Identify which cell holds the provided text, then report its (X, Y) central coordinate. 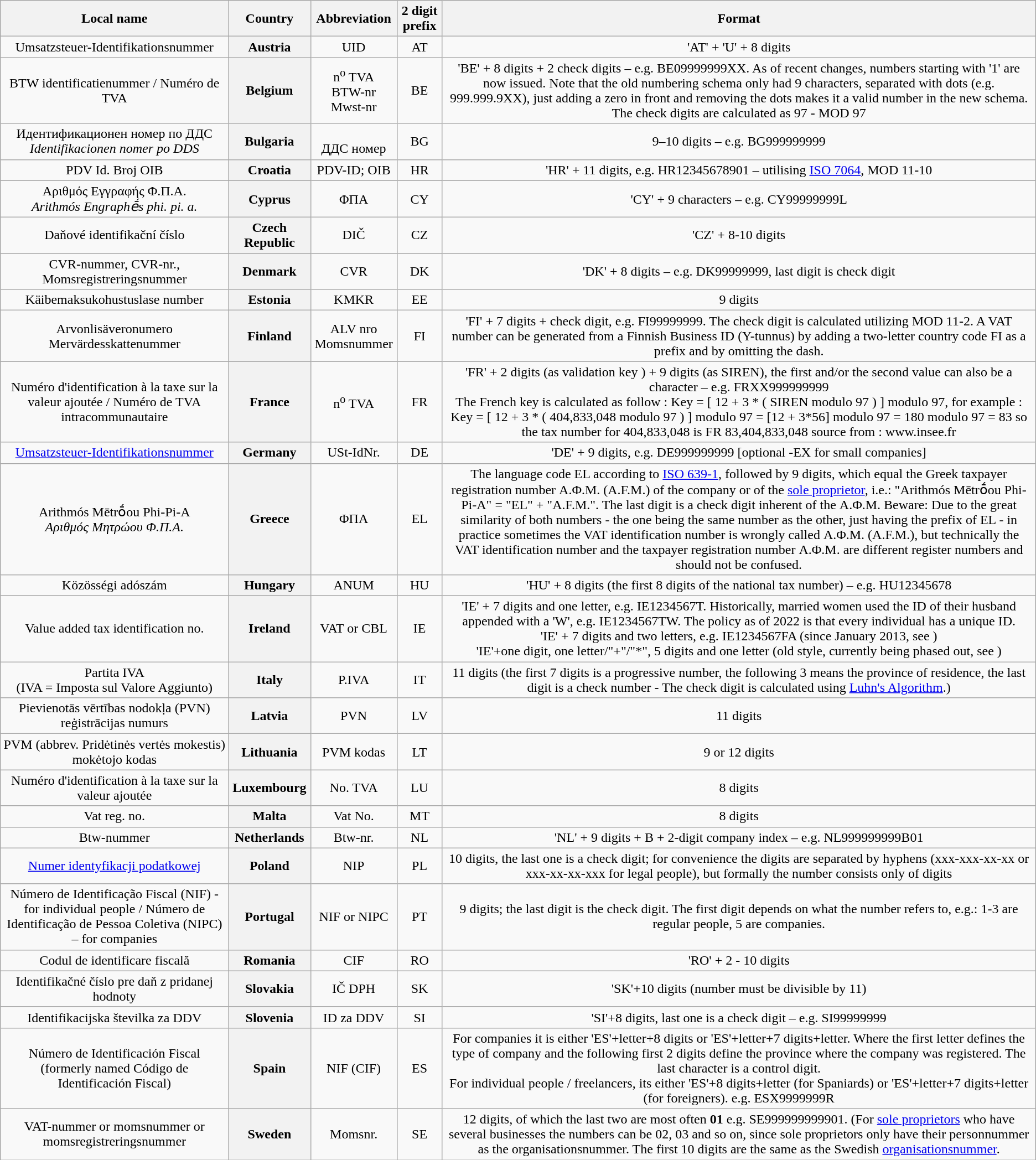
Btw-nummer (115, 837)
Spain (270, 1068)
Vat No. (354, 816)
'SI'+8 digits, last one is a check digit – e.g. SI99999999 (739, 1017)
'RO' + 2 - 10 digits (739, 960)
Btw-nr. (354, 837)
Czech Republic (270, 236)
MT (419, 816)
Greece (270, 519)
Ireland (270, 629)
HR (419, 170)
Format (739, 19)
SK (419, 988)
LV (419, 716)
Vat reg. no. (115, 816)
PVN (354, 716)
PVM kodas (354, 752)
Country (270, 19)
Local name (115, 19)
ANUM (354, 586)
EE (419, 300)
DK (419, 271)
Lithuania (270, 752)
Germany (270, 453)
NIF (CIF) (354, 1068)
CIF (354, 960)
9 digits (739, 300)
ID za DDV (354, 1017)
Identifikacijska številka za DDV (115, 1017)
Denmark (270, 271)
ALV nroMomsnummer (354, 336)
RO (419, 960)
CVR-nummer, CVR-nr., Momsregistreringsnummer (115, 271)
Slovakia (270, 988)
9 digits; the last digit is the check digit. The first digit depends on what the number refers to, e.g.: 1-3 are regular people, 5 are companies. (739, 916)
9–10 digits – e.g. BG999999999 (739, 142)
HU (419, 586)
'SK'+10 digits (number must be divisible by 11) (739, 988)
ДДС номер (354, 142)
Momsnr. (354, 1134)
Αριθμός Εγγραφής Φ.Π.Α.Arithmós Engraphḗs phi. pi. a. (115, 199)
Finland (270, 336)
UID (354, 47)
'NL' + 9 digits + B + 2-digit company index – e.g. NL999999999B01 (739, 837)
Austria (270, 47)
PVM (abbrev. Pridėtinės vertės mokestis) mokėtojo kodas (115, 752)
Netherlands (270, 837)
Numéro d'identification à la taxe sur la valeur ajoutée (115, 788)
'HU' + 8 digits (the first 8 digits of the national tax number) – e.g. HU12345678 (739, 586)
Croatia (270, 170)
IT (419, 680)
11 digits (739, 716)
ArvonlisäveronumeroMervärdesskattenummer (115, 336)
'CY' + 9 characters – e.g. CY99999999L (739, 199)
LT (419, 752)
DE (419, 453)
'AT' + 'U' + 8 digits (739, 47)
USt-IdNr. (354, 453)
Cyprus (270, 199)
CVR (354, 271)
CY (419, 199)
Portugal (270, 916)
PL (419, 866)
Slovenia (270, 1017)
'CZ' + 8-10 digits (739, 236)
Italy (270, 680)
IČ DPH (354, 988)
IE (419, 629)
EL (419, 519)
Latvia (270, 716)
Partita IVA(IVA = Imposta sul Valore Aggiunto) (115, 680)
no TVA (354, 402)
'DK' + 8 digits – e.g. DK99999999, last digit is check digit (739, 271)
SE (419, 1134)
Bulgaria (270, 142)
Hungary (270, 586)
PDV Id. Broj OIB (115, 170)
Número de Identificación Fiscal (formerly named Código de Identificación Fiscal) (115, 1068)
Käibemaksukohustuslase number (115, 300)
BE (419, 91)
SI (419, 1017)
Abbreviation (354, 19)
2 digit prefix (419, 19)
Número de Identificação Fiscal (NIF) - for individual people / Número de Identificação de Pessoa Coletiva (NIPC) – for companies (115, 916)
Romania (270, 960)
Közösségi adószám (115, 586)
FR (419, 402)
AT (419, 47)
NIF or NIPC (354, 916)
'HR' + 11 digits, e.g. HR12345678901 – utilising ISO 7064, MOD 11-10 (739, 170)
Arithmós Mētrṓou Phi-Pi-AΑριθμός Μητρώου Φ.Π.Α. (115, 519)
no TVABTW-nr Mwst-nr (354, 91)
Estonia (270, 300)
PDV-ID; OIB (354, 170)
ES (419, 1068)
9 or 12 digits (739, 752)
Pievienotās vērtības nodokļa (PVN) reģistrācijas numurs (115, 716)
PT (419, 916)
NIP (354, 866)
BG (419, 142)
Poland (270, 866)
Идентификационен номер по ДДСIdentifikacionen nomer po DDS (115, 142)
'DE' + 9 digits, e.g. DE999999999 [optional -EX for small companies] (739, 453)
France (270, 402)
NL (419, 837)
Belgium (270, 91)
Malta (270, 816)
Codul de identificare fiscală (115, 960)
Sweden (270, 1134)
No. TVA (354, 788)
Luxembourg (270, 788)
CZ (419, 236)
LU (419, 788)
VAT-nummer or momsnummer or momsregistreringsnummer (115, 1134)
Numer identyfikacji podatkowej (115, 866)
Daňové identifikační číslo (115, 236)
P.IVA (354, 680)
VAT or CBL (354, 629)
BTW identificatienummer / Numéro de TVA (115, 91)
KMKR (354, 300)
Identifikačné číslo pre daň z pridanej hodnoty (115, 988)
DIČ (354, 236)
Numéro d'identification à la taxe sur la valeur ajoutée / Numéro de TVA intracommunautaire (115, 402)
FI (419, 336)
Value added tax identification no. (115, 629)
